Provide the (X, Y) coordinate of the cell's center where the given text is located.  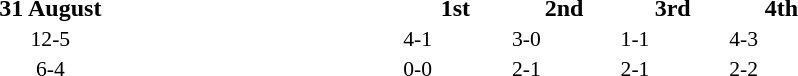
1-1 (672, 39)
3-0 (564, 39)
4-1 (456, 39)
